Scan for the cell matching the given text and deliver its (X, Y) coordinate at center. 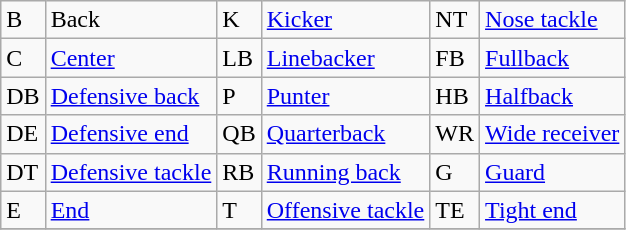
HB (455, 96)
Guard (552, 172)
DE (23, 134)
Halfback (552, 96)
NT (455, 20)
LB (239, 58)
Kicker (346, 20)
Tight end (552, 210)
E (23, 210)
Nose tackle (552, 20)
B (23, 20)
Quarterback (346, 134)
Punter (346, 96)
WR (455, 134)
Center (131, 58)
K (239, 20)
RB (239, 172)
Defensive back (131, 96)
Fullback (552, 58)
FB (455, 58)
End (131, 210)
Wide receiver (552, 134)
TE (455, 210)
Back (131, 20)
Running back (346, 172)
QB (239, 134)
Offensive tackle (346, 210)
Defensive end (131, 134)
P (239, 96)
T (239, 210)
DB (23, 96)
C (23, 58)
G (455, 172)
Linebacker (346, 58)
DT (23, 172)
Defensive tackle (131, 172)
